Capture the cell that displays the provided text and extract its (x, y) central coordinate. 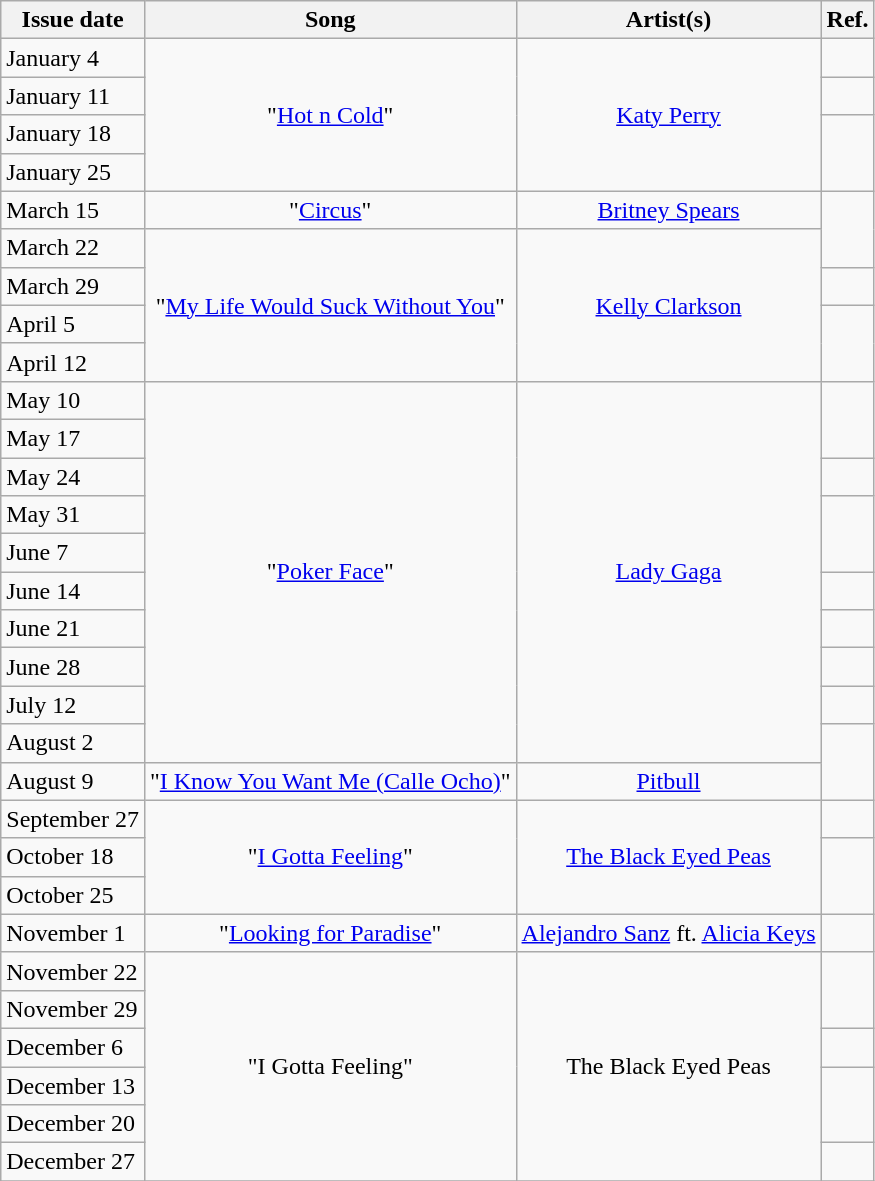
Lady Gaga (668, 572)
"I Know You Want Me (Calle Ocho)" (330, 781)
June 14 (73, 591)
January 18 (73, 134)
Katy Perry (668, 115)
March 15 (73, 210)
January 4 (73, 58)
October 18 (73, 857)
"Hot n Cold" (330, 115)
August 2 (73, 743)
November 1 (73, 933)
July 12 (73, 705)
September 27 (73, 819)
August 9 (73, 781)
Kelly Clarkson (668, 305)
December 27 (73, 1162)
December 6 (73, 1047)
May 10 (73, 400)
November 22 (73, 971)
May 31 (73, 515)
March 22 (73, 248)
June 21 (73, 629)
April 12 (73, 362)
January 11 (73, 96)
Artist(s) (668, 20)
June 7 (73, 553)
January 25 (73, 172)
May 17 (73, 438)
November 29 (73, 1009)
April 5 (73, 324)
December 13 (73, 1085)
October 25 (73, 895)
December 20 (73, 1124)
Song (330, 20)
Ref. (848, 20)
Britney Spears (668, 210)
May 24 (73, 477)
Issue date (73, 20)
"Poker Face" (330, 572)
June 28 (73, 667)
Pitbull (668, 781)
"Looking for Paradise" (330, 933)
March 29 (73, 286)
Alejandro Sanz ft. Alicia Keys (668, 933)
"My Life Would Suck Without You" (330, 305)
"Circus" (330, 210)
